Detect which cell encompasses the target text, then output its (X, Y) center coordinate. 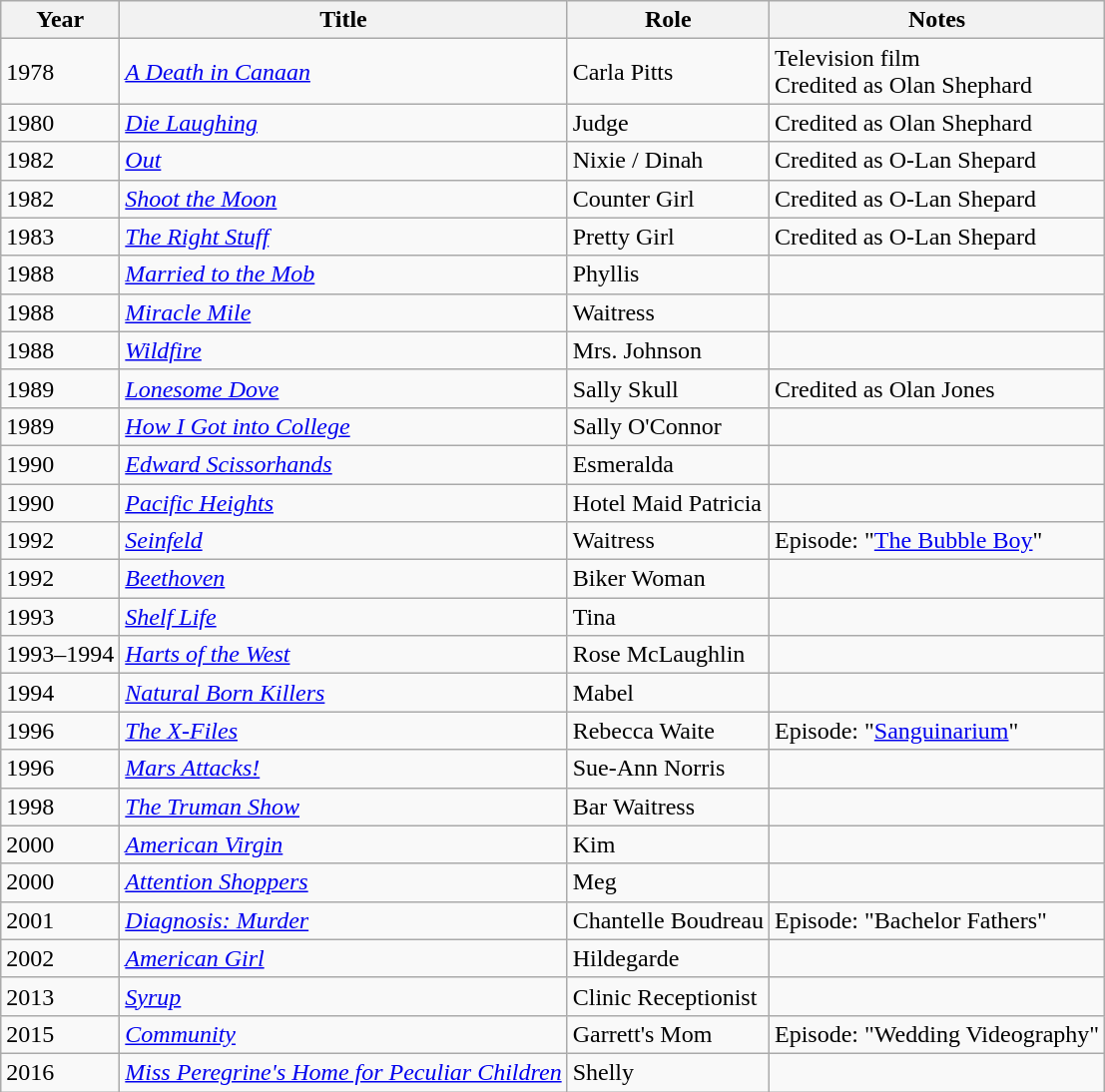
Miss Peregrine's Home for Peculiar Children (343, 1072)
Married to the Mob (343, 274)
Sally O'Connor (668, 426)
American Virgin (343, 844)
Credited as Olan Jones (937, 388)
Shoot the Moon (343, 199)
Mars Attacks! (343, 769)
Garrett's Mom (668, 1034)
Pretty Girl (668, 237)
Year (60, 20)
Community (343, 1034)
Pacific Heights (343, 502)
Syrup (343, 996)
Biker Woman (668, 579)
Die Laughing (343, 123)
2013 (60, 996)
Nixie / Dinah (668, 161)
Natural Born Killers (343, 693)
Rebecca Waite (668, 731)
Harts of the West (343, 655)
Phyllis (668, 274)
Bar Waitress (668, 807)
Miracle Mile (343, 312)
1980 (60, 123)
Episode: "Sanguinarium" (937, 731)
Title (343, 20)
2015 (60, 1034)
1998 (60, 807)
Seinfeld (343, 541)
2016 (60, 1072)
Beethoven (343, 579)
Episode: "Wedding Videography" (937, 1034)
2002 (60, 958)
1993 (60, 617)
Tina (668, 617)
Kim (668, 844)
Hotel Maid Patricia (668, 502)
The X-Files (343, 731)
Out (343, 161)
Counter Girl (668, 199)
1983 (60, 237)
How I Got into College (343, 426)
Shelf Life (343, 617)
Esmeralda (668, 464)
1978 (60, 72)
The Truman Show (343, 807)
Role (668, 20)
Mrs. Johnson (668, 350)
Episode: "The Bubble Boy" (937, 541)
Wildfire (343, 350)
1993–1994 (60, 655)
Meg (668, 882)
American Girl (343, 958)
Notes (937, 20)
Shelly (668, 1072)
Credited as Olan Shephard (937, 123)
Episode: "Bachelor Fathers" (937, 920)
Hildegarde (668, 958)
2001 (60, 920)
Mabel (668, 693)
Attention Shoppers (343, 882)
Sally Skull (668, 388)
A Death in Canaan (343, 72)
Clinic Receptionist (668, 996)
Television filmCredited as Olan Shephard (937, 72)
Chantelle Boudreau (668, 920)
Diagnosis: Murder (343, 920)
Judge (668, 123)
Sue-Ann Norris (668, 769)
Carla Pitts (668, 72)
Rose McLaughlin (668, 655)
Lonesome Dove (343, 388)
The Right Stuff (343, 237)
1994 (60, 693)
Edward Scissorhands (343, 464)
